Capture the cell that displays the provided text and extract its (X, Y) central coordinate. 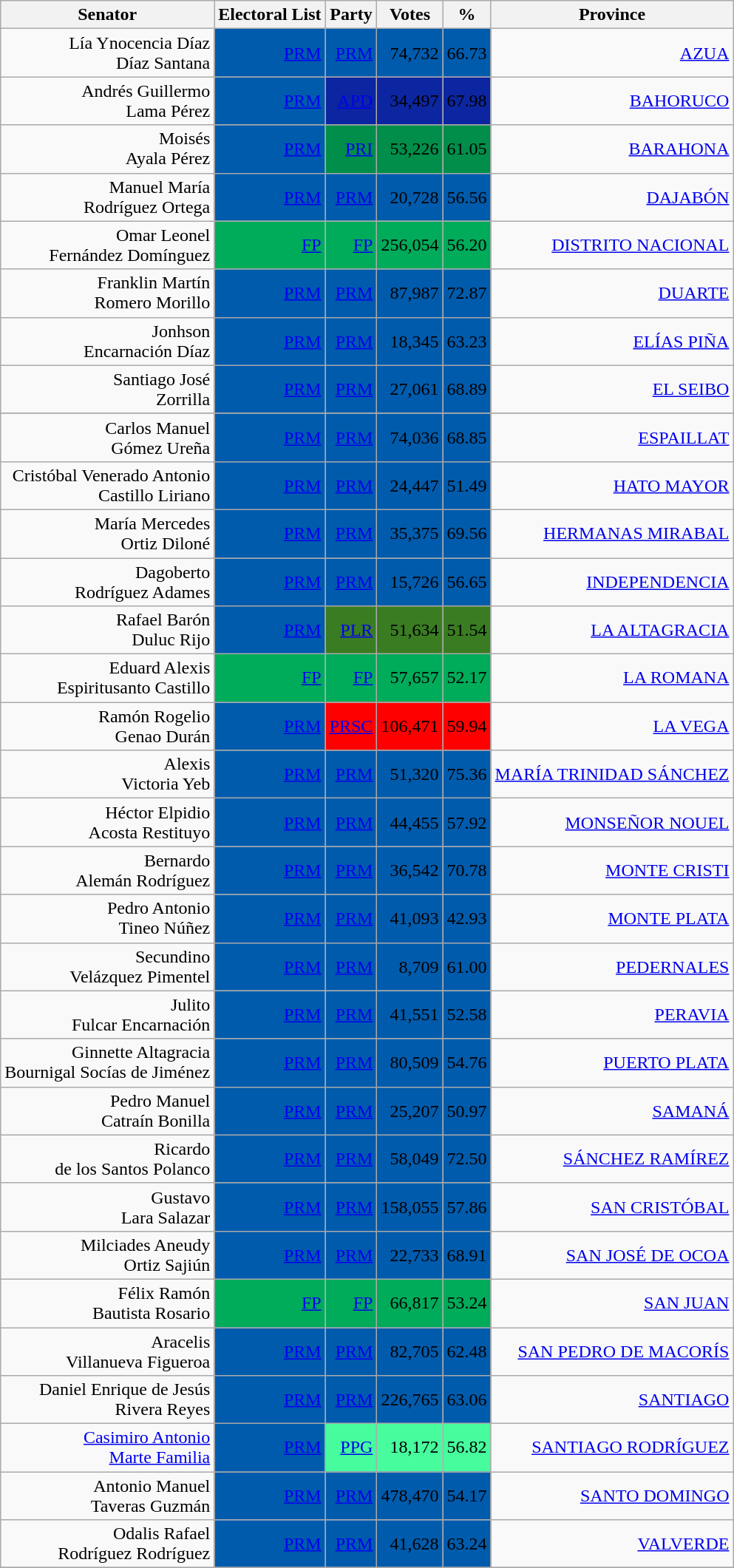
Pedro ManuelCatraín Bonilla (108, 1110)
SAN JUAN (612, 1303)
PRSC (351, 726)
50.97 (467, 1110)
54.17 (467, 1496)
74,036 (410, 438)
20,728 (410, 197)
MARÍA TRINIDAD SÁNCHEZ (612, 775)
Félix RamónBautista Rosario (108, 1303)
MONSEÑOR NOUEL (612, 822)
Pedro AntonioTineo Núñez (108, 918)
JonhsonEncarnación Díaz (108, 342)
53,226 (410, 149)
72.87 (467, 293)
69.56 (467, 534)
Party (351, 15)
27,061 (410, 389)
MONTE PLATA (612, 918)
SÁNCHEZ RAMÍREZ (612, 1159)
53.24 (467, 1303)
AlexisVictoria Yeb (108, 775)
Andrés GuillermoLama Pérez (108, 101)
56.65 (467, 581)
LA ALTAGRACIA (612, 630)
Cristóbal Venerado AntonioCastillo Liriano (108, 485)
56.56 (467, 197)
DagobertoRodríguez Adames (108, 581)
BARAHONA (612, 149)
68.91 (467, 1255)
82,705 (410, 1351)
478,470 (410, 1496)
PPG (351, 1447)
75.36 (467, 775)
APD (351, 101)
INDEPENDENCIA (612, 581)
BAHORUCO (612, 101)
HERMANAS MIRABAL (612, 534)
Moisés Ayala Pérez (108, 149)
SAMANÁ (612, 1110)
256,054 (410, 245)
41,093 (410, 918)
SANTIAGO RODRÍGUEZ (612, 1447)
JulitoFulcar Encarnación (108, 1014)
8,709 (410, 967)
158,055 (410, 1206)
63.24 (467, 1544)
59.94 (467, 726)
44,455 (410, 822)
57.92 (467, 822)
62.48 (467, 1351)
MONTE CRISTI (612, 871)
SAN CRISTÓBAL (612, 1206)
22,733 (410, 1255)
Odalis RafaelRodríguez Rodríguez (108, 1544)
Lía Ynocencia Díaz Díaz Santana (108, 53)
41,551 (410, 1014)
Manuel MaríaRodríguez Ortega (108, 197)
24,447 (410, 485)
DAJABÓN (612, 197)
52.17 (467, 679)
25,207 (410, 1110)
Senator (108, 15)
34,497 (410, 101)
DUARTE (612, 293)
LA VEGA (612, 726)
106,471 (410, 726)
Héctor ElpidioAcosta Restituyo (108, 822)
63.06 (467, 1400)
Votes (410, 15)
Province (612, 15)
Eduard AlexisEspiritusanto Castillo (108, 679)
Ricardode los Santos Polanco (108, 1159)
226,765 (410, 1400)
ELÍAS PIÑA (612, 342)
61.00 (467, 967)
HATO MAYOR (612, 485)
Electoral List (270, 15)
54.76 (467, 1063)
51.49 (467, 485)
SANTO DOMINGO (612, 1496)
70.78 (467, 871)
68.89 (467, 389)
VALVERDE (612, 1544)
PEDERNALES (612, 967)
74,732 (410, 53)
EL SEIBO (612, 389)
PRI (351, 149)
57.86 (467, 1206)
Omar LeonelFernández Domínguez (108, 245)
AracelisVillanueva Figueroa (108, 1351)
María MercedesOrtiz Diloné (108, 534)
LA ROMANA (612, 679)
Rafael BarónDuluc Rijo (108, 630)
Milciades AneudyOrtiz Sajiún (108, 1255)
15,726 (410, 581)
Franklin MartínRomero Morillo (108, 293)
42.93 (467, 918)
41,628 (410, 1544)
PLR (351, 630)
Ginnette AltagraciaBournigal Socías de Jiménez (108, 1063)
SANTIAGO (612, 1400)
56.82 (467, 1447)
61.05 (467, 149)
80,509 (410, 1063)
PERAVIA (612, 1014)
% (467, 15)
56.20 (467, 245)
51,634 (410, 630)
DISTRITO NACIONAL (612, 245)
51,320 (410, 775)
63.23 (467, 342)
Carlos ManuelGómez Ureña (108, 438)
Santiago JoséZorrilla (108, 389)
18,172 (410, 1447)
PUERTO PLATA (612, 1063)
Daniel Enrique de JesúsRivera Reyes (108, 1400)
Casimiro AntonioMarte Familia (108, 1447)
66,817 (410, 1303)
AZUA (612, 53)
58,049 (410, 1159)
36,542 (410, 871)
ESPAILLAT (612, 438)
18,345 (410, 342)
52.58 (467, 1014)
68.85 (467, 438)
SAN PEDRO DE MACORÍS (612, 1351)
SecundinoVelázquez Pimentel (108, 967)
35,375 (410, 534)
51.54 (467, 630)
67.98 (467, 101)
66.73 (467, 53)
72.50 (467, 1159)
BernardoAlemán Rodríguez (108, 871)
Antonio ManuelTaveras Guzmán (108, 1496)
57,657 (410, 679)
SAN JOSÉ DE OCOA (612, 1255)
GustavoLara Salazar (108, 1206)
Ramón RogelioGenao Durán (108, 726)
87,987 (410, 293)
